From the cell containing the given text, extract its center point as (X, Y) coordinate. 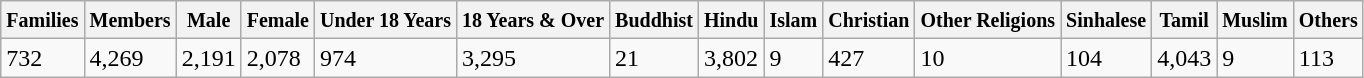
Tamil (1184, 20)
Male (208, 20)
Sinhalese (1106, 20)
3,295 (534, 58)
Buddhist (654, 20)
21 (654, 58)
4,043 (1184, 58)
2,191 (208, 58)
2,078 (278, 58)
104 (1106, 58)
3,802 (731, 58)
18 Years & Over (534, 20)
Members (130, 20)
Others (1328, 20)
113 (1328, 58)
Families (42, 20)
10 (988, 58)
Female (278, 20)
Hindu (731, 20)
4,269 (130, 58)
Under 18 Years (385, 20)
427 (869, 58)
732 (42, 58)
Other Religions (988, 20)
Muslim (1256, 20)
974 (385, 58)
Islam (794, 20)
Christian (869, 20)
